Determine the (x, y) coordinate at the center of the cell enclosing the given text.  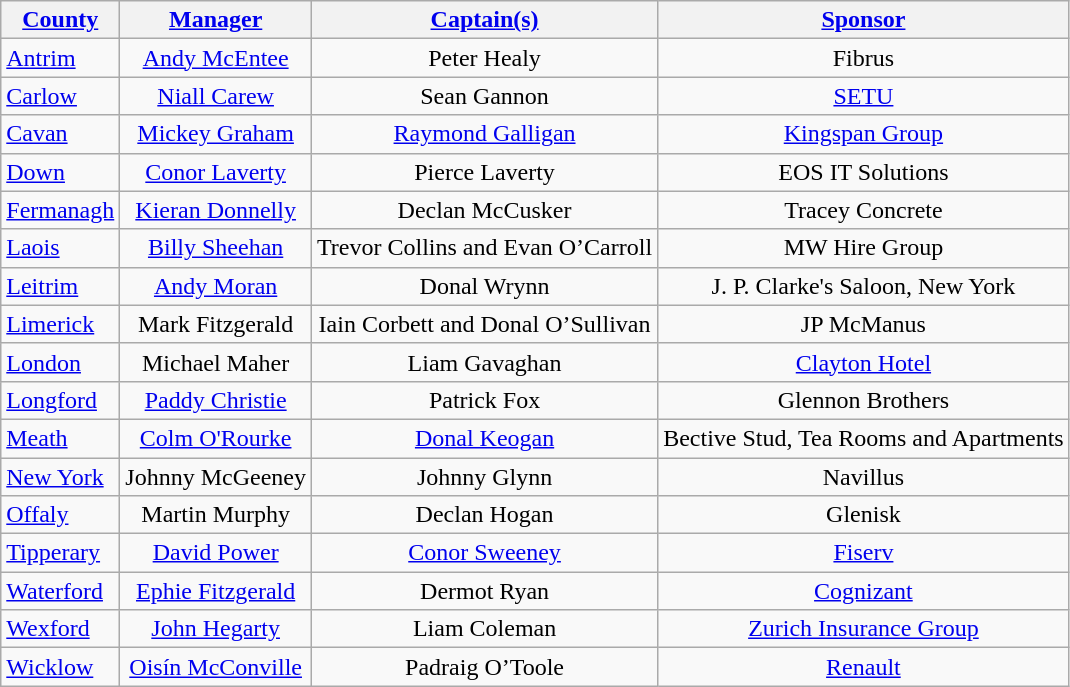
Offaly (60, 515)
David Power (216, 553)
Johnny Glynn (484, 477)
Kingspan Group (864, 134)
MW Hire Group (864, 248)
Fermanagh (60, 210)
Sean Gannon (484, 96)
Andy Moran (216, 286)
Glenisk (864, 515)
Renault (864, 667)
Mickey Graham (216, 134)
County (60, 20)
Dermot Ryan (484, 591)
Wicklow (60, 667)
Conor Sweeney (484, 553)
Paddy Christie (216, 400)
John Hegarty (216, 629)
Navillus (864, 477)
London (60, 362)
Colm O'Rourke (216, 438)
Tracey Concrete (864, 210)
Limerick (60, 324)
Wexford (60, 629)
Fibrus (864, 58)
Liam Gavaghan (484, 362)
Bective Stud, Tea Rooms and Apartments (864, 438)
JP McManus (864, 324)
Liam Coleman (484, 629)
Declan Hogan (484, 515)
Oisín McConville (216, 667)
Down (60, 172)
Martin Murphy (216, 515)
Longford (60, 400)
Antrim (60, 58)
Waterford (60, 591)
Cognizant (864, 591)
Conor Laverty (216, 172)
Billy Sheehan (216, 248)
Clayton Hotel (864, 362)
Ephie Fitzgerald (216, 591)
Pierce Laverty (484, 172)
Niall Carew (216, 96)
Peter Healy (484, 58)
New York (60, 477)
Captain(s) (484, 20)
Fiserv (864, 553)
Leitrim (60, 286)
Michael Maher (216, 362)
Trevor Collins and Evan O’Carroll (484, 248)
Glennon Brothers (864, 400)
Carlow (60, 96)
Cavan (60, 134)
J. P. Clarke's Saloon, New York (864, 286)
Kieran Donnelly (216, 210)
Manager (216, 20)
Andy McEntee (216, 58)
Sponsor (864, 20)
Iain Corbett and Donal O’Sullivan (484, 324)
Donal Wrynn (484, 286)
Meath (60, 438)
Mark Fitzgerald (216, 324)
Padraig O’Toole (484, 667)
EOS IT Solutions (864, 172)
Declan McCusker (484, 210)
Zurich Insurance Group (864, 629)
SETU (864, 96)
Donal Keogan (484, 438)
Patrick Fox (484, 400)
Raymond Galligan (484, 134)
Tipperary (60, 553)
Laois (60, 248)
Johnny McGeeney (216, 477)
